Locate the cell with the specified text and output its (X, Y) center coordinate. 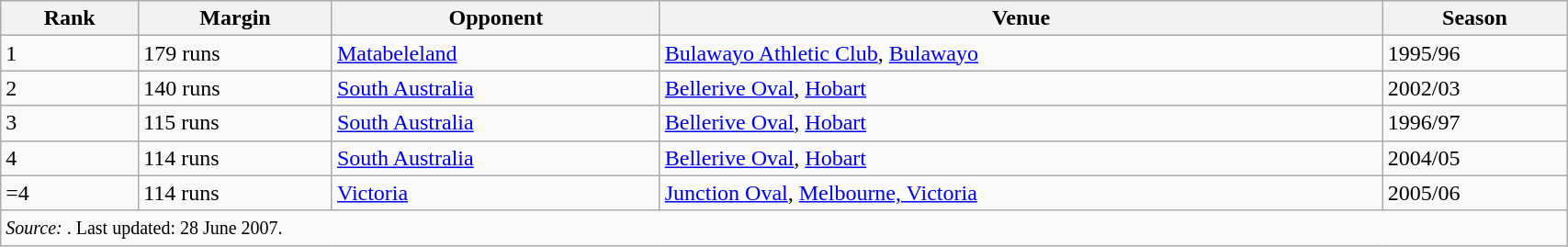
Rank (70, 18)
2002/03 (1474, 88)
1995/96 (1474, 53)
Junction Oval, Melbourne, Victoria (1021, 193)
3 (70, 123)
2005/06 (1474, 193)
1996/97 (1474, 123)
Margin (235, 18)
=4 (70, 193)
Venue (1021, 18)
4 (70, 158)
140 runs (235, 88)
115 runs (235, 123)
Matabeleland (496, 53)
Opponent (496, 18)
Source: . Last updated: 28 June 2007. (784, 228)
179 runs (235, 53)
Victoria (496, 193)
2004/05 (1474, 158)
Bulawayo Athletic Club, Bulawayo (1021, 53)
1 (70, 53)
Season (1474, 18)
2 (70, 88)
